Return (X, Y) of the center of cell containing provided text 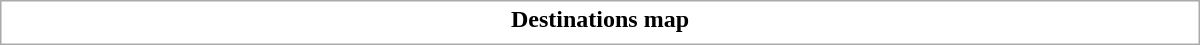
Destinations map (600, 19)
